Return (x, y) of the center of cell containing provided text 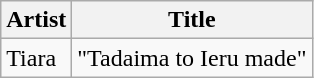
Tiara (36, 58)
Title (192, 20)
Artist (36, 20)
"Tadaima to Ieru made" (192, 58)
